Provide the [x, y] coordinate of the cell's center where the given text is located.  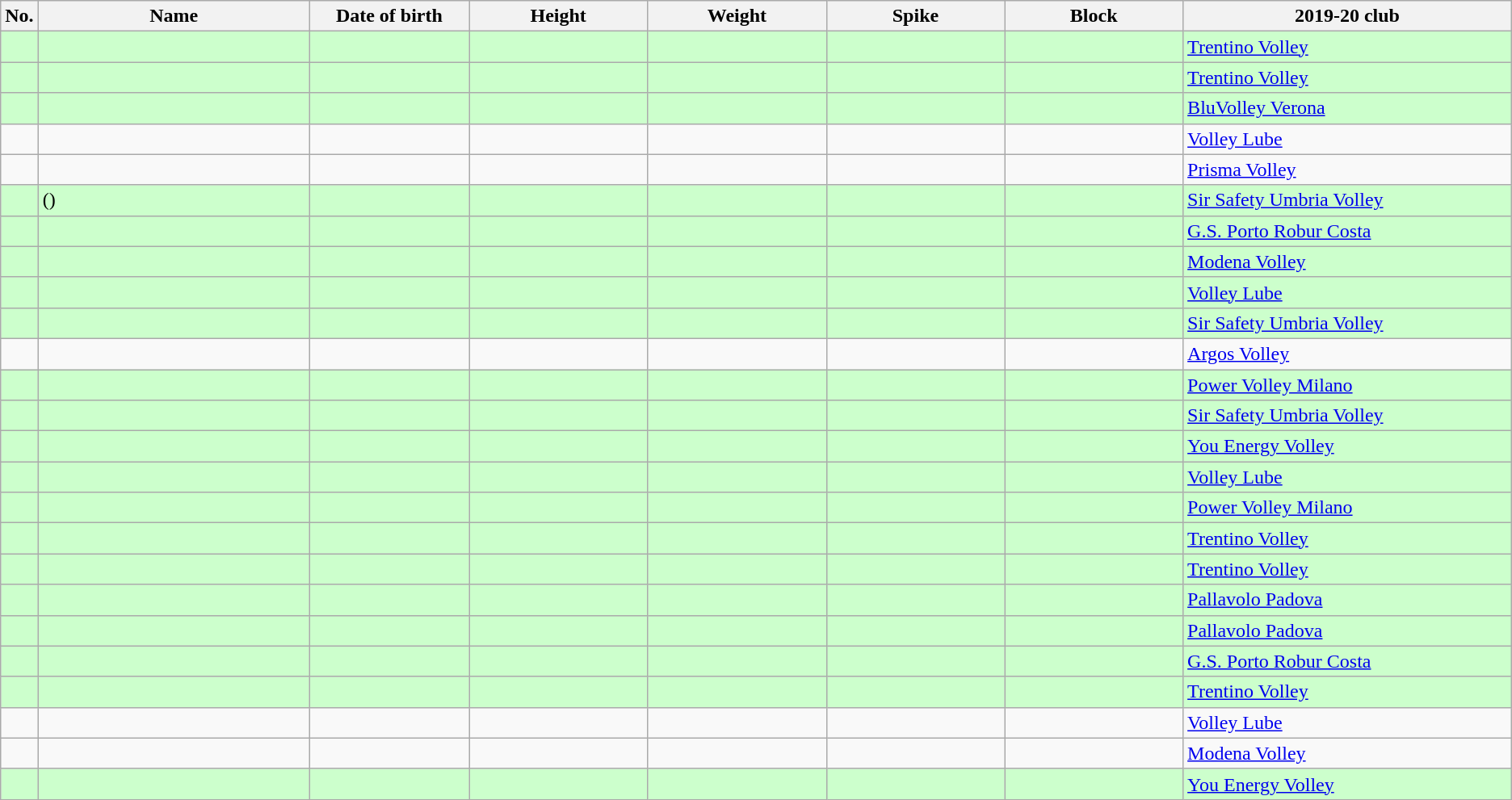
Spike [916, 16]
Height [559, 16]
2019-20 club [1347, 16]
No. [19, 16]
Prisma Volley [1347, 170]
() [174, 200]
Argos Volley [1347, 354]
Block [1094, 16]
BluVolley Verona [1347, 108]
Name [174, 16]
Date of birth [389, 16]
Weight [737, 16]
